Detect which cell encompasses the target text, then output its (X, Y) center coordinate. 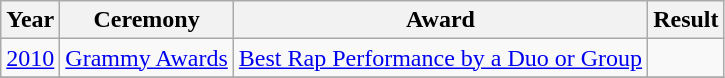
Award (440, 20)
Grammy Awards (147, 58)
2010 (30, 58)
Best Rap Performance by a Duo or Group (440, 58)
Ceremony (147, 20)
Year (30, 20)
Result (686, 20)
